Pinpoint the cell where the given text exists, returning its [X, Y] midpoint coordinate. 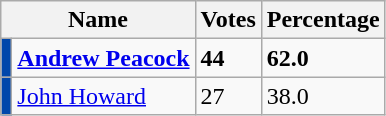
38.0 [323, 96]
Percentage [323, 20]
Andrew Peacock [104, 58]
62.0 [323, 58]
John Howard [104, 96]
Name [98, 20]
44 [228, 58]
27 [228, 96]
Votes [228, 20]
